Locate the cell with the specified text and output its [X, Y] center coordinate. 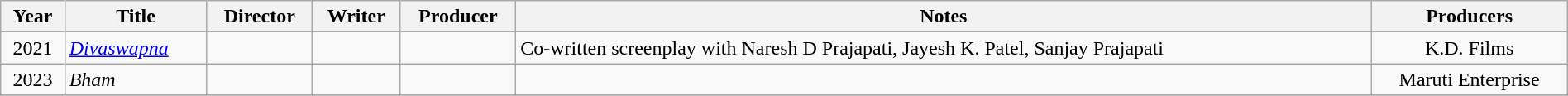
2023 [33, 79]
Title [136, 17]
Divaswapna [136, 48]
Maruti Enterprise [1469, 79]
Co-written screenplay with Naresh D Prajapati, Jayesh K. Patel, Sanjay Prajapati [944, 48]
Producer [458, 17]
Director [260, 17]
2021 [33, 48]
Producers [1469, 17]
K.D. Films [1469, 48]
Bham [136, 79]
Notes [944, 17]
Writer [356, 17]
Year [33, 17]
